From the cell containing the given text, extract its center point as [X, Y] coordinate. 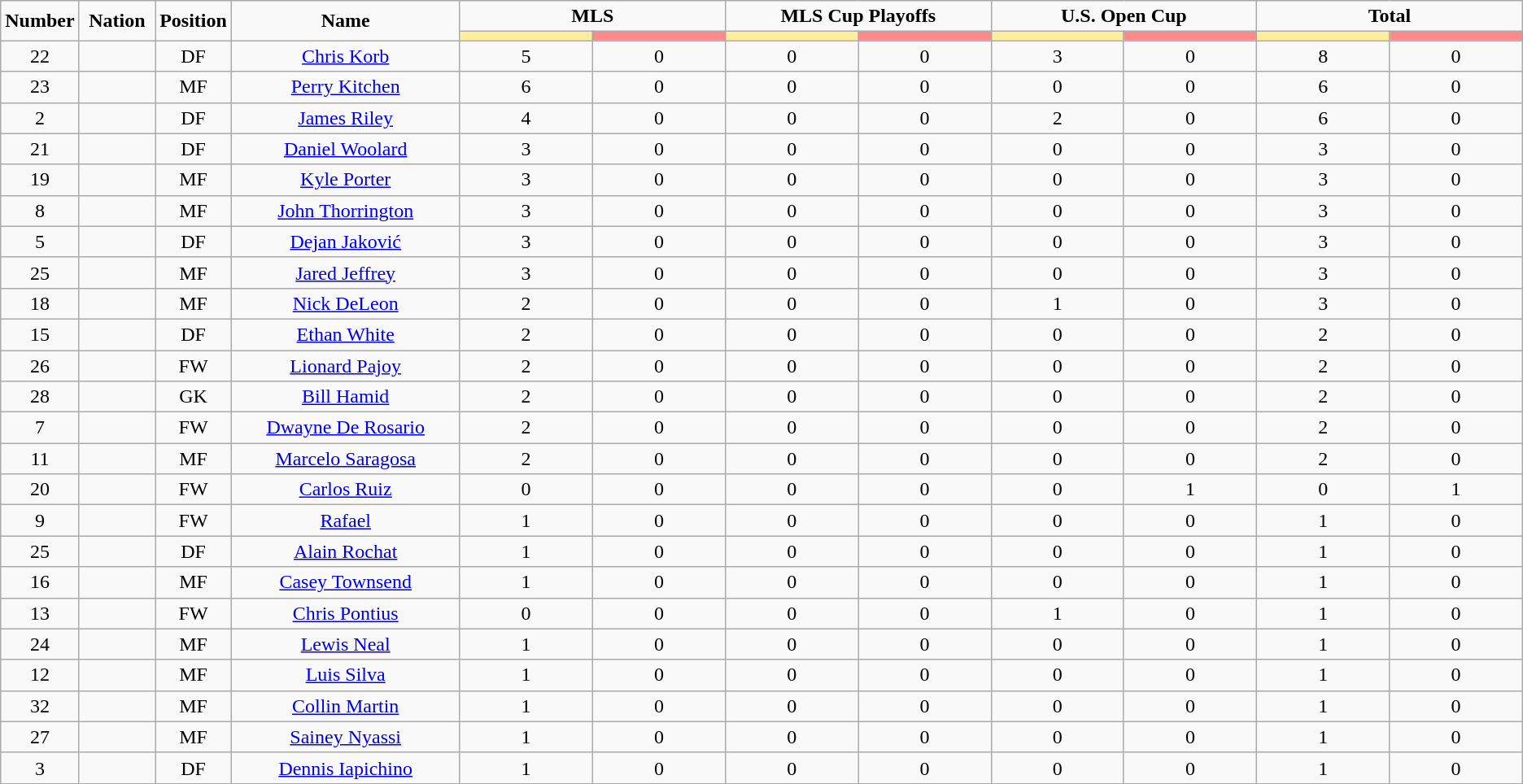
Name [345, 21]
Lewis Neal [345, 644]
Dwayne De Rosario [345, 428]
19 [40, 180]
Ethan White [345, 334]
James Riley [345, 118]
Marcelo Saragosa [345, 459]
21 [40, 149]
9 [40, 520]
Luis Silva [345, 675]
23 [40, 87]
Position [194, 21]
Nation [117, 21]
20 [40, 490]
18 [40, 303]
Kyle Porter [345, 180]
U.S. Open Cup [1124, 16]
GK [194, 397]
15 [40, 334]
Carlos Ruiz [345, 490]
27 [40, 737]
Bill Hamid [345, 397]
13 [40, 613]
Alain Rochat [345, 551]
MLS [592, 16]
MLS Cup Playoffs [859, 16]
16 [40, 582]
11 [40, 459]
Dennis Iapichino [345, 768]
Nick DeLeon [345, 303]
Dejan Jaković [345, 242]
Perry Kitchen [345, 87]
Chris Pontius [345, 613]
24 [40, 644]
26 [40, 365]
Chris Korb [345, 56]
Collin Martin [345, 706]
Rafael [345, 520]
22 [40, 56]
Lionard Pajoy [345, 365]
Daniel Woolard [345, 149]
28 [40, 397]
7 [40, 428]
Total [1390, 16]
Number [40, 21]
Sainey Nyassi [345, 737]
Jared Jeffrey [345, 272]
4 [526, 118]
Casey Townsend [345, 582]
John Thorrington [345, 211]
32 [40, 706]
12 [40, 675]
